For the text-containing cell, return its midpoint in [X, Y] coordinate format. 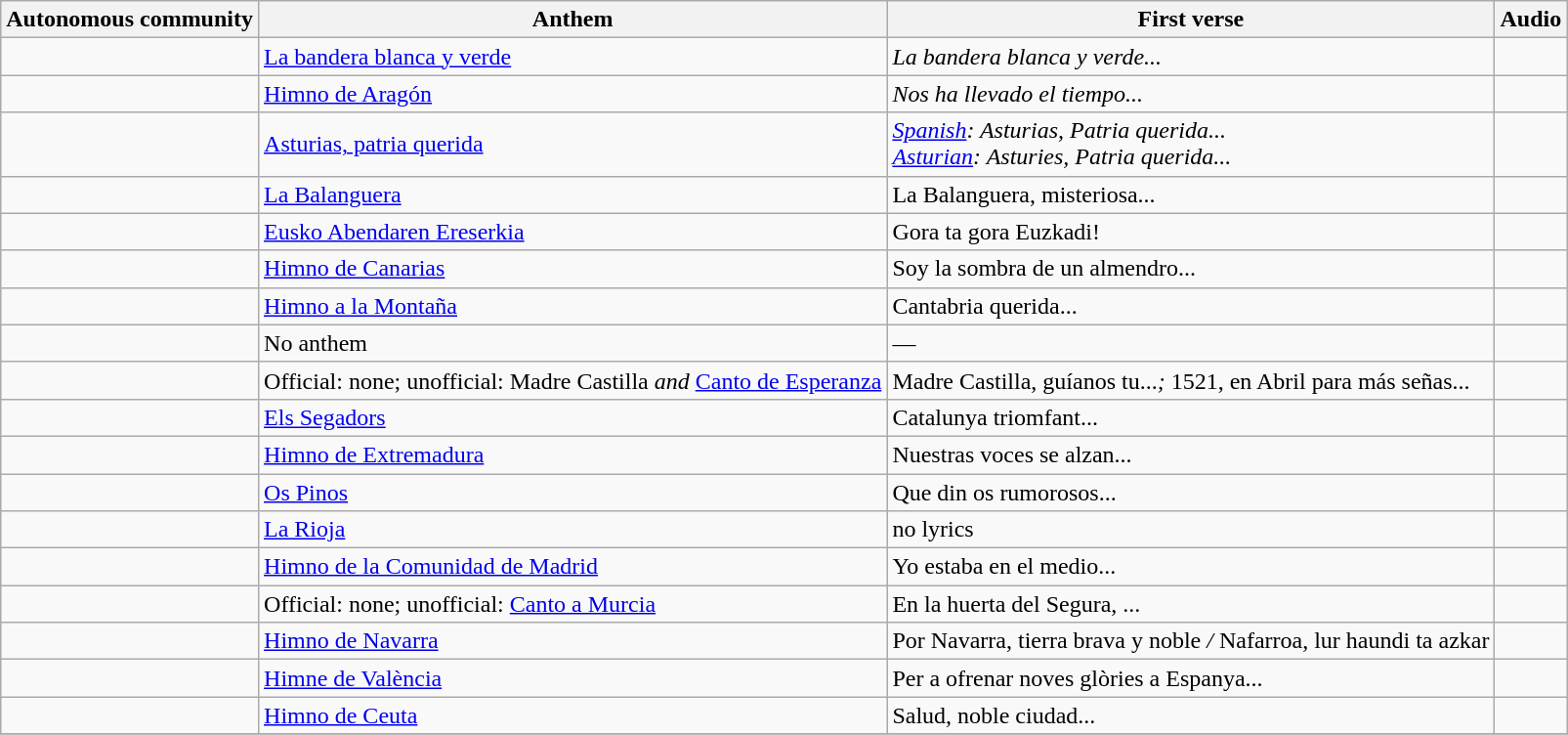
Per a ofrenar noves glòries a Espanya... [1191, 678]
Gora ta gora Euzkadi! [1191, 232]
Himno de Extremadura [572, 454]
Salud, noble ciudad... [1191, 715]
Nuestras voces se alzan... [1191, 454]
Que din os rumorosos... [1191, 492]
Anthem [572, 20]
Himno a la Montaña [572, 306]
No anthem [572, 343]
Soy la sombra de un almendro... [1191, 269]
Yo estaba en el medio... [1191, 567]
Eusko Abendaren Ereserkia [572, 232]
Spanish: Asturias, Patria querida...Asturian: Asturies, Patria querida... [1191, 145]
Madre Castilla, guíanos tu...; 1521, en Abril para más señas... [1191, 380]
Asturias, patria querida [572, 145]
Por Navarra, tierra brava y noble / Nafarroa, lur haundi ta azkar [1191, 641]
Catalunya triomfant... [1191, 417]
La Rioja [572, 530]
Nos ha llevado el tiempo... [1191, 94]
Himno de Canarias [572, 269]
Official: none; unofficial: Canto a Murcia [572, 604]
Himno de la Comunidad de Madrid [572, 567]
First verse [1191, 20]
Os Pinos [572, 492]
Audio [1531, 20]
Himno de Navarra [572, 641]
no lyrics [1191, 530]
En la huerta del Segura, ... [1191, 604]
La Balanguera [572, 195]
La Balanguera, misteriosa... [1191, 195]
La bandera blanca y verde [572, 57]
Himno de Aragón [572, 94]
Himne de València [572, 678]
Official: none; unofficial: Madre Castilla and Canto de Esperanza [572, 380]
Els Segadors [572, 417]
Cantabria querida... [1191, 306]
Himno de Ceuta [572, 715]
— [1191, 343]
La bandera blanca y verde... [1191, 57]
Autonomous community [130, 20]
